Extract the [X, Y] coordinate from the center of the cell holding the provided text.  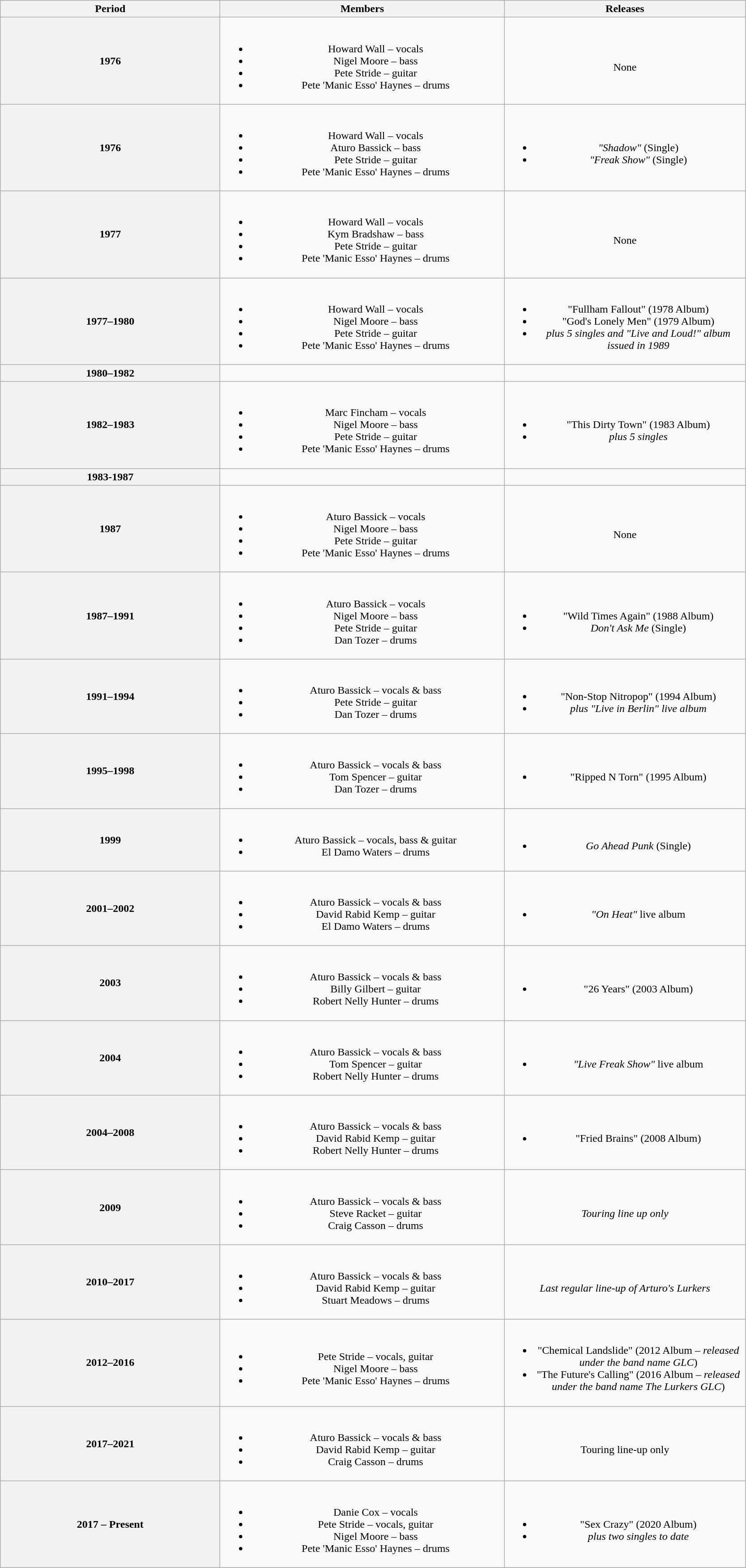
"Sex Crazy" (2020 Album)plus two singles to date [625, 1524]
1977–1980 [110, 321]
2001–2002 [110, 909]
Period [110, 9]
Pete Stride – vocals, guitarNigel Moore – bassPete 'Manic Esso' Haynes – drums [362, 1363]
1987 [110, 529]
2004–2008 [110, 1132]
Releases [625, 9]
"Fried Brains" (2008 Album) [625, 1132]
Aturo Bassick – vocals & bassDavid Rabid Kemp – guitarRobert Nelly Hunter – drums [362, 1132]
Aturo Bassick – vocalsNigel Moore – bassPete Stride – guitarDan Tozer – drums [362, 615]
Aturo Bassick – vocalsNigel Moore – bassPete Stride – guitarPete 'Manic Esso' Haynes – drums [362, 529]
"This Dirty Town" (1983 Album)plus 5 singles [625, 425]
2017 – Present [110, 1524]
Aturo Bassick – vocals & bassDavid Rabid Kemp – guitarCraig Casson – drums [362, 1444]
"Non-Stop Nitropop" (1994 Album)plus "Live in Berlin" live album [625, 696]
2004 [110, 1058]
Aturo Bassick – vocals & bassTom Spencer – guitarRobert Nelly Hunter – drums [362, 1058]
Howard Wall – vocalsAturo Bassick – bassPete Stride – guitarPete 'Manic Esso' Haynes – drums [362, 148]
Go Ahead Punk (Single) [625, 840]
"26 Years" (2003 Album) [625, 983]
Touring line-up only [625, 1444]
"Fullham Fallout" (1978 Album)"God's Lonely Men" (1979 Album)plus 5 singles and "Live and Loud!" album issued in 1989 [625, 321]
Members [362, 9]
2017–2021 [110, 1444]
2009 [110, 1208]
Aturo Bassick – vocals & bassTom Spencer – guitarDan Tozer – drums [362, 771]
"Shadow" (Single)"Freak Show" (Single) [625, 148]
Danie Cox – vocalsPete Stride – vocals, guitarNigel Moore – bassPete 'Manic Esso' Haynes – drums [362, 1524]
1995–1998 [110, 771]
1980–1982 [110, 373]
Touring line up only [625, 1208]
1983-1987 [110, 477]
Aturo Bassick – vocals & bassDavid Rabid Kemp – guitarEl Damo Waters – drums [362, 909]
"Ripped N Torn" (1995 Album) [625, 771]
2010–2017 [110, 1282]
1987–1991 [110, 615]
Howard Wall – vocalsKym Bradshaw – bassPete Stride – guitarPete 'Manic Esso' Haynes – drums [362, 234]
Aturo Bassick – vocals & bassDavid Rabid Kemp – guitarStuart Meadows – drums [362, 1282]
1982–1983 [110, 425]
Aturo Bassick – vocals & bassSteve Racket – guitarCraig Casson – drums [362, 1208]
Aturo Bassick – vocals, bass & guitarEl Damo Waters – drums [362, 840]
"Live Freak Show" live album [625, 1058]
Aturo Bassick – vocals & bassBilly Gilbert – guitarRobert Nelly Hunter – drums [362, 983]
"On Heat" live album [625, 909]
"Wild Times Again" (1988 Album)Don't Ask Me (Single) [625, 615]
Marc Fincham – vocalsNigel Moore – bassPete Stride – guitarPete 'Manic Esso' Haynes – drums [362, 425]
1991–1994 [110, 696]
Aturo Bassick – vocals & bassPete Stride – guitarDan Tozer – drums [362, 696]
2003 [110, 983]
1977 [110, 234]
1999 [110, 840]
Last regular line-up of Arturo's Lurkers [625, 1282]
2012–2016 [110, 1363]
